Extract the (x, y) coordinate from the center of the cell holding the provided text.  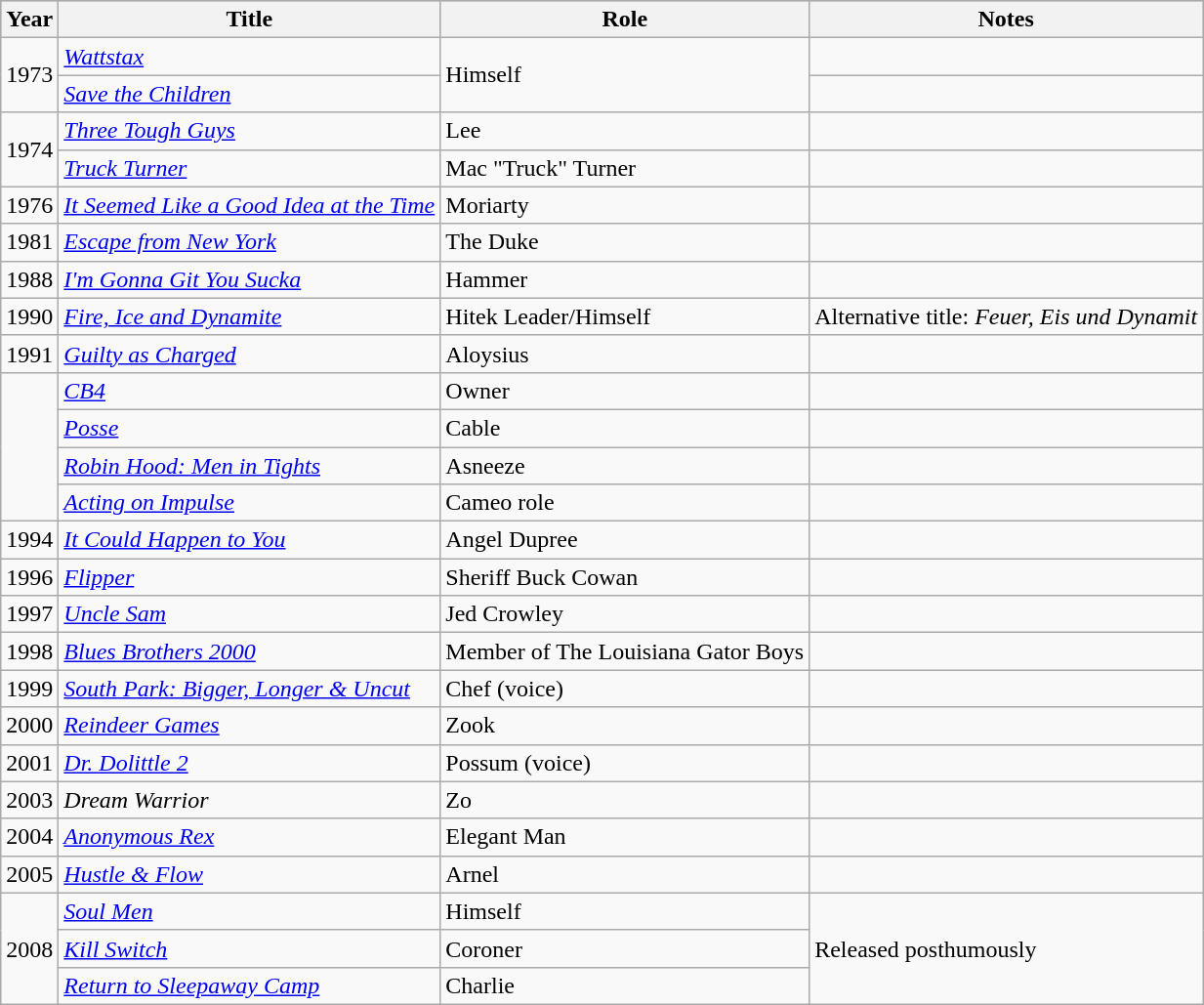
Return to Sleepaway Camp (250, 985)
1990 (29, 316)
Kill Switch (250, 948)
1988 (29, 279)
Chef (voice) (625, 689)
Released posthumously (1006, 948)
Member of The Louisiana Gator Boys (625, 651)
Zook (625, 726)
Alternative title: Feuer, Eis und Dynamit (1006, 316)
Arnel (625, 874)
Owner (625, 391)
1991 (29, 354)
Title (250, 20)
Dr. Dolittle 2 (250, 763)
Cameo role (625, 503)
Posse (250, 428)
1973 (29, 75)
1999 (29, 689)
2000 (29, 726)
Wattstax (250, 57)
South Park: Bigger, Longer & Uncut (250, 689)
Hammer (625, 279)
Robin Hood: Men in Tights (250, 466)
Truck Turner (250, 168)
Dream Warrior (250, 800)
Cable (625, 428)
It Could Happen to You (250, 540)
Asneeze (625, 466)
1981 (29, 242)
Mac "Truck" Turner (625, 168)
2001 (29, 763)
Zo (625, 800)
Three Tough Guys (250, 131)
2003 (29, 800)
I'm Gonna Git You Sucka (250, 279)
2008 (29, 948)
Possum (voice) (625, 763)
Flipper (250, 577)
Blues Brothers 2000 (250, 651)
Sheriff Buck Cowan (625, 577)
1994 (29, 540)
Role (625, 20)
1976 (29, 205)
1997 (29, 614)
1996 (29, 577)
Reindeer Games (250, 726)
Lee (625, 131)
Hustle & Flow (250, 874)
1998 (29, 651)
Anonymous Rex (250, 837)
Hitek Leader/Himself (625, 316)
Fire, Ice and Dynamite (250, 316)
Guilty as Charged (250, 354)
Elegant Man (625, 837)
Charlie (625, 985)
Jed Crowley (625, 614)
The Duke (625, 242)
Year (29, 20)
Uncle Sam (250, 614)
Escape from New York (250, 242)
Acting on Impulse (250, 503)
Soul Men (250, 911)
CB4 (250, 391)
Coroner (625, 948)
1974 (29, 149)
Moriarty (625, 205)
Save the Children (250, 94)
Aloysius (625, 354)
Notes (1006, 20)
2004 (29, 837)
2005 (29, 874)
Angel Dupree (625, 540)
It Seemed Like a Good Idea at the Time (250, 205)
